From the cell containing the given text, extract its center point as (X, Y) coordinate. 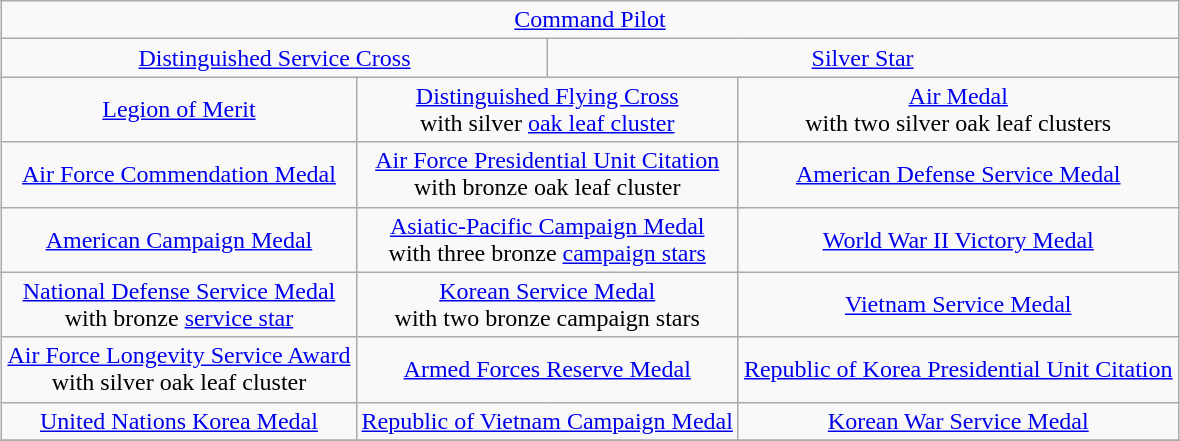
Silver Star (862, 58)
Air Force Presidential Unit Citationwith bronze oak leaf cluster (547, 174)
Distinguished Service Cross (274, 58)
Asiatic-Pacific Campaign Medalwith three bronze campaign stars (547, 240)
Republic of Korea Presidential Unit Citation (958, 370)
World War II Victory Medal (958, 240)
Distinguished Flying Crosswith silver oak leaf cluster (547, 110)
United Nations Korea Medal (179, 421)
Korean War Service Medal (958, 421)
Armed Forces Reserve Medal (547, 370)
Legion of Merit (179, 110)
American Campaign Medal (179, 240)
Air Force Longevity Service Awardwith silver oak leaf cluster (179, 370)
Air Force Commendation Medal (179, 174)
Vietnam Service Medal (958, 304)
American Defense Service Medal (958, 174)
Republic of Vietnam Campaign Medal (547, 421)
Korean Service Medalwith two bronze campaign stars (547, 304)
National Defense Service Medalwith bronze service star (179, 304)
Air Medalwith two silver oak leaf clusters (958, 110)
Command Pilot (590, 20)
